Find where the given text appears and provide that cell's center as (X, Y) coordinate. 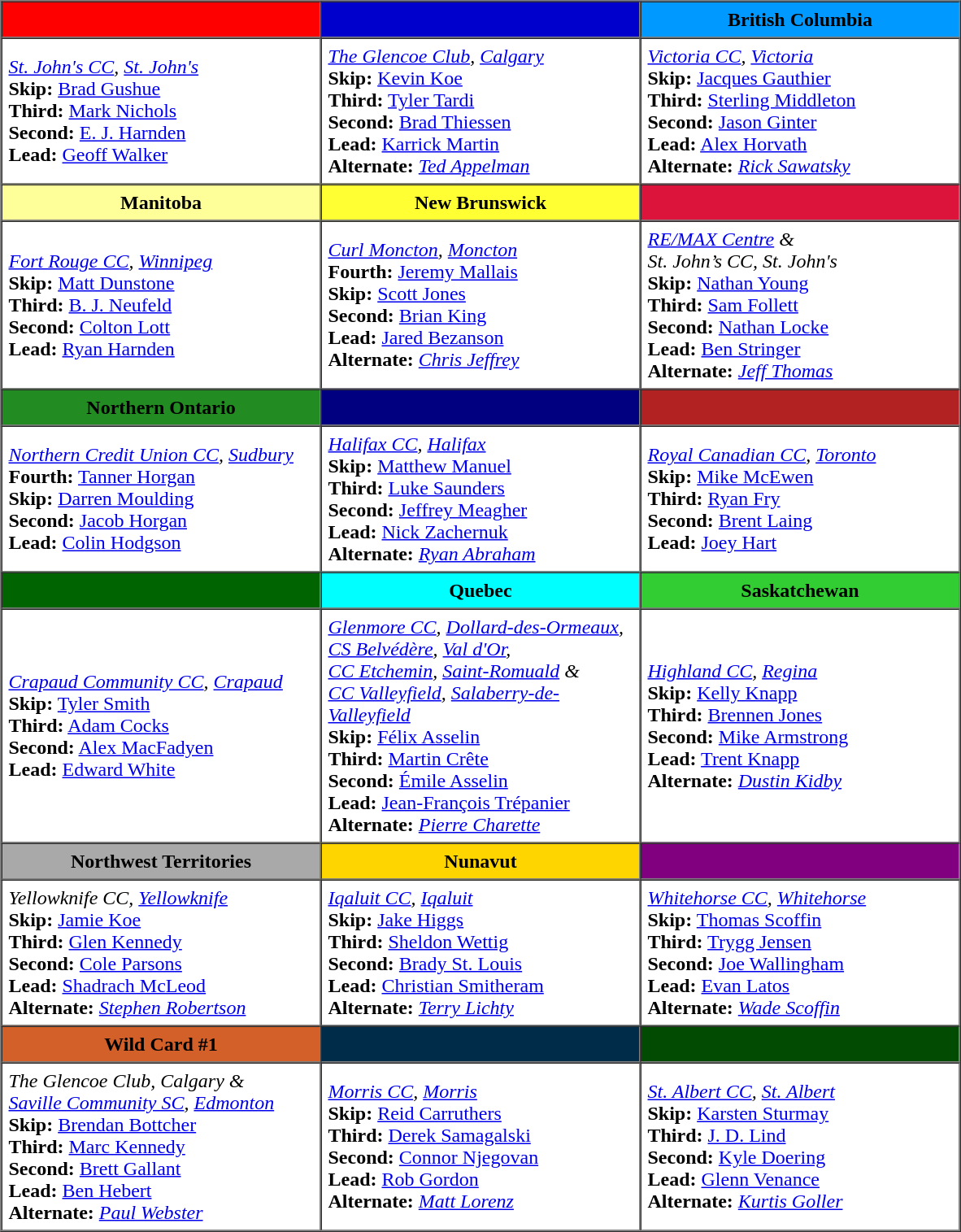
Saskatchewan (800, 590)
Halifax CC, HalifaxSkip: Matthew Manuel Third: Luke Saunders Second: Jeffrey Meagher Lead: Nick Zachernuk Alternate: Ryan Abraham (480, 499)
St. Albert CC, St. AlbertSkip: Karsten Sturmay Third: J. D. Lind Second: Kyle Doering Lead: Glenn Venance Alternate: Kurtis Goller (800, 1147)
New Brunswick (480, 202)
Highland CC, ReginaSkip: Kelly Knapp Third: Brennen Jones Second: Mike Armstrong Lead: Trent Knapp Alternate: Dustin Kidby (800, 725)
Morris CC, MorrisSkip: Reid Carruthers Third: Derek Samagalski Second: Connor Njegovan Lead: Rob Gordon Alternate: Matt Lorenz (480, 1147)
Northwest Territories (161, 860)
British Columbia (800, 20)
Northern Credit Union CC, SudburyFourth: Tanner Horgan Skip: Darren Moulding Second: Jacob Horgan Lead: Colin Hodgson (161, 499)
Whitehorse CC, WhitehorseSkip: Thomas Scoffin Third: Trygg Jensen Second: Joe Wallingham Lead: Evan Latos Alternate: Wade Scoffin (800, 953)
Manitoba (161, 202)
Victoria CC, VictoriaSkip: Jacques Gauthier Third: Sterling Middleton Second: Jason Ginter Lead: Alex Horvath Alternate: Rick Sawatsky (800, 111)
Curl Moncton, MonctonFourth: Jeremy Mallais Skip: Scott Jones Second: Brian King Lead: Jared Bezanson Alternate: Chris Jeffrey (480, 306)
Quebec (480, 590)
Crapaud Community CC, CrapaudSkip: Tyler Smith Third: Adam Cocks Second: Alex MacFadyen Lead: Edward White (161, 725)
St. John's CC, St. John'sSkip: Brad Gushue Third: Mark Nichols Second: E. J. Harnden Lead: Geoff Walker (161, 111)
Royal Canadian CC, TorontoSkip: Mike McEwen Third: Ryan Fry Second: Brent Laing Lead: Joey Hart (800, 499)
Iqaluit CC, IqaluitSkip: Jake Higgs Third: Sheldon Wettig Second: Brady St. Louis Lead: Christian Smitheram Alternate: Terry Lichty (480, 953)
Wild Card #1 (161, 1044)
RE/MAX Centre &St. John’s CC, St. John'sSkip: Nathan Young Third: Sam Follett Second: Nathan Locke Lead: Ben Stringer Alternate: Jeff Thomas (800, 306)
Yellowknife CC, YellowknifeSkip: Jamie Koe Third: Glen Kennedy Second: Cole Parsons Lead: Shadrach McLeod Alternate: Stephen Robertson (161, 953)
The Glencoe Club, CalgarySkip: Kevin Koe Third: Tyler Tardi Second: Brad Thiessen Lead: Karrick Martin Alternate: Ted Appelman (480, 111)
Nunavut (480, 860)
Northern Ontario (161, 407)
Fort Rouge CC, WinnipegSkip: Matt Dunstone Third: B. J. Neufeld Second: Colton Lott Lead: Ryan Harnden (161, 306)
